Locate the cell with the specified text and output its [x, y] center coordinate. 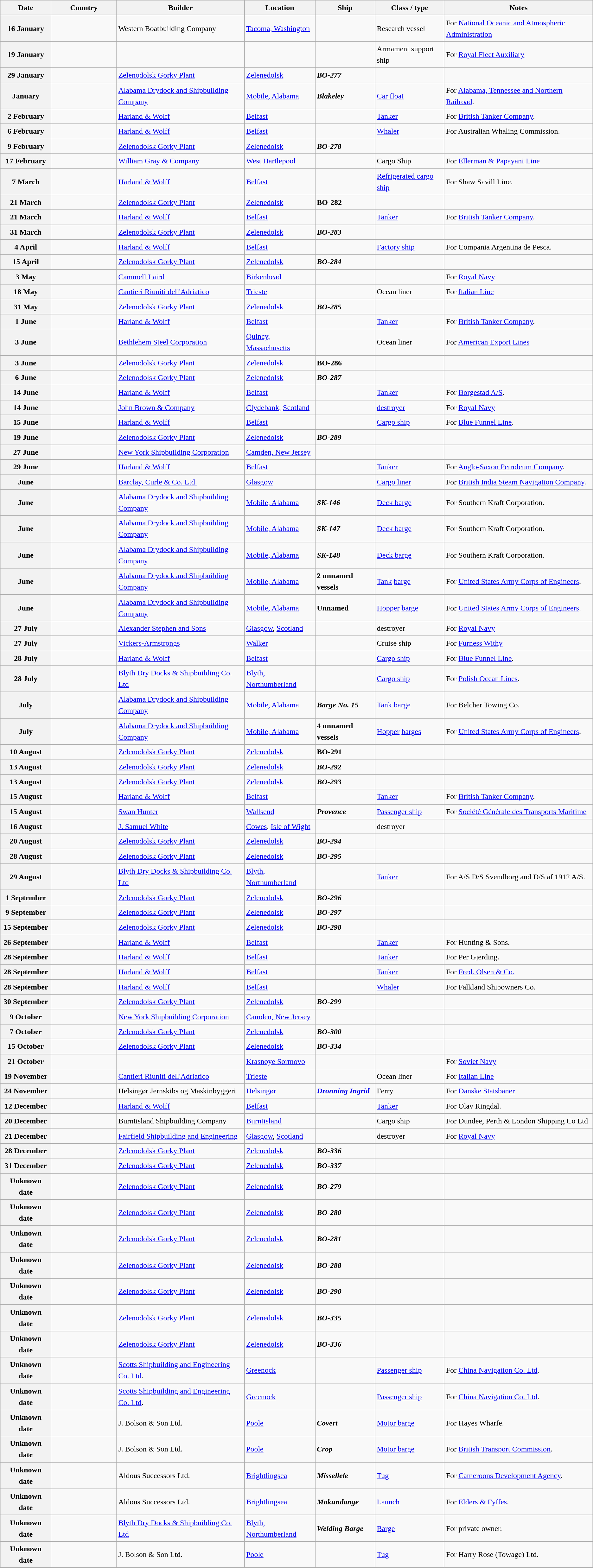
31 March [26, 232]
BO-334 [345, 1046]
BO-280 [345, 1213]
9 February [26, 146]
SK-147 [345, 529]
Alexander Stephen and Sons [181, 628]
For American Export Lines [518, 342]
For Danske Statsbaner [518, 1091]
Barclay, Curle & Co. Ltd. [181, 482]
24 November [26, 1091]
15 April [26, 262]
Barge [410, 1528]
BO-286 [345, 363]
William Gray & Company [181, 161]
26 September [26, 942]
Research vessel [410, 28]
Western Boatbuilding Company [181, 28]
1 June [26, 322]
BO-279 [345, 1186]
BO-284 [345, 262]
15 October [26, 1046]
7 October [26, 1032]
Glasgow [280, 482]
John Brown & Company [181, 407]
4 unnamed vessels [345, 731]
20 August [26, 842]
Blakeley [345, 96]
For Borgestad A/S. [518, 393]
BO-300 [345, 1032]
Ferry [410, 1091]
For Per Gjerding. [518, 957]
12 December [26, 1106]
For Anglo-Saxon Petroleum Company. [518, 467]
J. Samuel White [181, 826]
BO-297 [345, 913]
BO-298 [345, 927]
BO-295 [345, 856]
30 September [26, 1002]
20 December [26, 1121]
19 November [26, 1077]
Barge No. 15 [345, 705]
Tacoma, Washington [280, 28]
Notes [518, 8]
For Soviet Navy [518, 1061]
Bethlehem Steel Corporation [181, 342]
For Shaw Savill Line. [518, 182]
31 December [26, 1166]
Location [280, 8]
Cruise ship [410, 643]
28 August [26, 856]
Mokundange [345, 1502]
BO-337 [345, 1166]
Car float [410, 96]
Cargo liner [410, 482]
Factory ship [410, 247]
Date [26, 8]
Helsingør [280, 1091]
10 August [26, 752]
BO-289 [345, 437]
9 September [26, 913]
Burntisland [280, 1121]
19 January [26, 54]
28 December [26, 1151]
For Polish Ocean Lines. [518, 679]
BO-285 [345, 307]
Krasnoye Sormovo [280, 1061]
BO-281 [345, 1239]
Welding Barge [345, 1528]
Quincy, Massachusetts [280, 342]
Swan Hunter [181, 812]
Class / type [410, 8]
For National Oceanic and Atmospheric Administration [518, 28]
BO-278 [345, 146]
15 September [26, 927]
19 June [26, 437]
BO-290 [345, 1291]
For Hayes Wharfe. [518, 1423]
Hopper barge [410, 608]
Dronning Ingrid [345, 1091]
Wallsend [280, 812]
BO-291 [345, 752]
Cowes, Isle of Wight [280, 826]
3 May [26, 277]
For British India Steam Navigation Company. [518, 482]
Helsingør Jernskibs og Maskinbyggeri [181, 1091]
15 June [26, 422]
1 September [26, 897]
Covert [345, 1423]
Armament support ship [410, 54]
For Royal Fleet Auxiliary [518, 54]
2 unnamed vessels [345, 581]
6 June [26, 377]
For A/S D/S Svendborg and D/S af 1912 A/S. [518, 877]
Birkenhead [280, 277]
BO-287 [345, 377]
SK-148 [345, 555]
Country [84, 8]
29 January [26, 75]
17 February [26, 161]
For Elders & Fyffes. [518, 1502]
16 August [26, 826]
21 October [26, 1061]
31 May [26, 307]
For Falkland Shipowners Co. [518, 987]
BO-282 [345, 202]
Cammell Laird [181, 277]
West Hartlepool [280, 161]
Missellele [345, 1476]
Hopper barges [410, 731]
SK-146 [345, 503]
For Hunting & Sons. [518, 942]
9 October [26, 1016]
Provence [345, 812]
2 February [26, 117]
BO-296 [345, 897]
For Cameroons Development Agency. [518, 1476]
4 April [26, 247]
BO-288 [345, 1265]
BO-294 [345, 842]
27 June [26, 452]
16 January [26, 28]
BO-292 [345, 767]
BO-277 [345, 75]
Cargo Ship [410, 161]
For Harry Rose (Towage) Ltd. [518, 1555]
6 February [26, 131]
For Australian Whaling Commission. [518, 131]
BO-299 [345, 1002]
18 May [26, 292]
For Alabama, Tennessee and Northern Railroad. [518, 96]
BO-335 [345, 1318]
BO-293 [345, 781]
January [26, 96]
For Ellerman & Papayani Line [518, 161]
29 June [26, 467]
Refrigerated cargo ship [410, 182]
7 March [26, 182]
Launch [410, 1502]
BO-283 [345, 232]
Clydebank, Scotland [280, 407]
21 December [26, 1136]
29 August [26, 877]
For Dundee, Perth & London Shipping Co Ltd [518, 1121]
For Belcher Towing Co. [518, 705]
For private owner. [518, 1528]
Vickers-Armstrongs [181, 643]
Unnamed [345, 608]
Builder [181, 8]
For Fred. Olsen & Co. [518, 972]
Ship [345, 8]
Burntisland Shipbuilding Company [181, 1121]
For Olav Ringdal. [518, 1106]
For Société Générale des Transports Maritime [518, 812]
For Furness Withy [518, 643]
Fairfield Shipbuilding and Engineering [181, 1136]
Walker [280, 643]
Crop [345, 1450]
For Compania Argentina de Pesca. [518, 247]
For British Transport Commission. [518, 1450]
